Pinpoint the cell where the given text exists, returning its [x, y] midpoint coordinate. 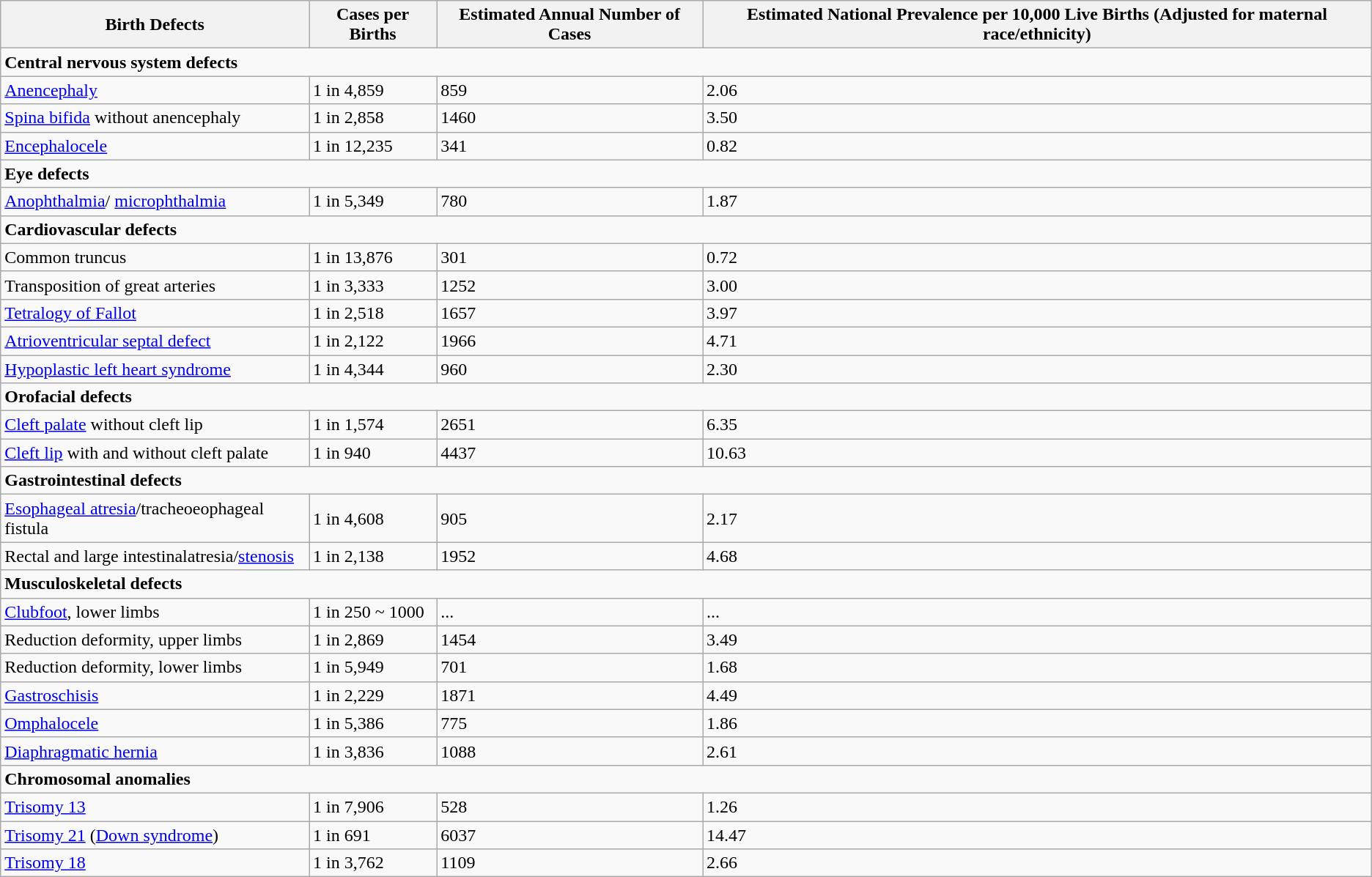
Transposition of great arteries [155, 285]
341 [570, 146]
6037 [570, 835]
Common truncus [155, 257]
Cases per Births [373, 25]
1 in 13,876 [373, 257]
3.00 [1036, 285]
1.87 [1036, 201]
1 in 4,608 [373, 519]
1 in 4,344 [373, 369]
6.35 [1036, 425]
905 [570, 519]
1 in 691 [373, 835]
Rectal and large intestinalatresia/stenosis [155, 556]
1454 [570, 640]
701 [570, 667]
1 in 4,859 [373, 90]
1 in 3,333 [373, 285]
3.49 [1036, 640]
Tetralogy of Fallot [155, 313]
2.61 [1036, 751]
Anencephaly [155, 90]
Hypoplastic left heart syndrome [155, 369]
Diaphragmatic hernia [155, 751]
4.71 [1036, 341]
Reduction deformity, lower limbs [155, 667]
1 in 7,906 [373, 807]
Gastroschisis [155, 695]
1871 [570, 695]
Musculoskeletal defects [686, 584]
2651 [570, 425]
1.26 [1036, 807]
1252 [570, 285]
Atrioventricular septal defect [155, 341]
2.30 [1036, 369]
1 in 5,349 [373, 201]
2.17 [1036, 519]
2.66 [1036, 863]
Reduction deformity, upper limbs [155, 640]
Central nervous system defects [686, 62]
1088 [570, 751]
1 in 2,122 [373, 341]
1 in 1,574 [373, 425]
1109 [570, 863]
1 in 12,235 [373, 146]
0.82 [1036, 146]
1 in 250 ~ 1000 [373, 612]
1460 [570, 118]
Anophthalmia/ microphthalmia [155, 201]
Chromosomal anomalies [686, 779]
Omphalocele [155, 723]
1 in 2,869 [373, 640]
1966 [570, 341]
Estimated National Prevalence per 10,000 Live Births (Adjusted for maternal race/ethnicity) [1036, 25]
1 in 3,762 [373, 863]
1952 [570, 556]
14.47 [1036, 835]
1 in 2,229 [373, 695]
Trisomy 18 [155, 863]
Birth Defects [155, 25]
0.72 [1036, 257]
Spina bifida without anencephaly [155, 118]
Esophageal atresia/tracheoeophageal fistula [155, 519]
3.50 [1036, 118]
Gastrointestinal defects [686, 481]
859 [570, 90]
301 [570, 257]
1 in 2,138 [373, 556]
1 in 5,949 [373, 667]
Orofacial defects [686, 397]
4.68 [1036, 556]
Estimated Annual Number of Cases [570, 25]
1 in 2,518 [373, 313]
1657 [570, 313]
Cardiovascular defects [686, 229]
2.06 [1036, 90]
775 [570, 723]
Eye defects [686, 174]
1.86 [1036, 723]
1.68 [1036, 667]
4.49 [1036, 695]
Trisomy 21 (Down syndrome) [155, 835]
Clubfoot, lower limbs [155, 612]
10.63 [1036, 453]
Trisomy 13 [155, 807]
1 in 3,836 [373, 751]
Encephalocele [155, 146]
1 in 940 [373, 453]
1 in 2,858 [373, 118]
4437 [570, 453]
960 [570, 369]
780 [570, 201]
Cleft lip with and without cleft palate [155, 453]
1 in 5,386 [373, 723]
Cleft palate without cleft lip [155, 425]
3.97 [1036, 313]
528 [570, 807]
